For the text-containing cell, return its midpoint in (x, y) coordinate format. 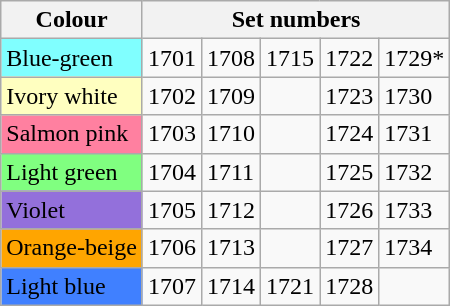
Ivory white (72, 96)
1702 (172, 96)
1707 (172, 286)
Violet (72, 210)
1732 (414, 172)
1712 (230, 210)
1728 (350, 286)
1701 (172, 58)
1731 (414, 134)
1708 (230, 58)
1734 (414, 248)
Salmon pink (72, 134)
1723 (350, 96)
Blue-green (72, 58)
1724 (350, 134)
1729* (414, 58)
1706 (172, 248)
1730 (414, 96)
1733 (414, 210)
1711 (230, 172)
1703 (172, 134)
1709 (230, 96)
1713 (230, 248)
1705 (172, 210)
Set numbers (296, 20)
1722 (350, 58)
Light blue (72, 286)
1725 (350, 172)
1704 (172, 172)
Orange-beige (72, 248)
1715 (290, 58)
Light green (72, 172)
Colour (72, 20)
1727 (350, 248)
1710 (230, 134)
1726 (350, 210)
1714 (230, 286)
1721 (290, 286)
